Return the (X, Y) coordinate for the center point of the cell that contains the specified text.  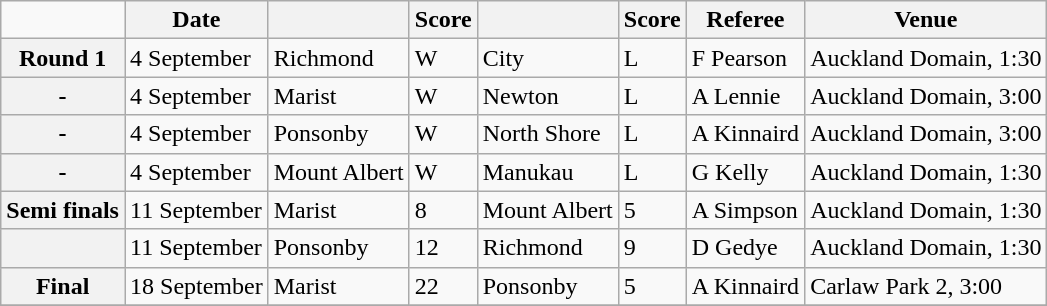
12 (443, 248)
F Pearson (745, 58)
Round 1 (63, 58)
Date (196, 20)
Venue (926, 20)
9 (652, 248)
G Kelly (745, 172)
City (548, 58)
8 (443, 210)
North Shore (548, 134)
A Lennie (745, 96)
Referee (745, 20)
D Gedye (745, 248)
Carlaw Park 2, 3:00 (926, 286)
22 (443, 286)
A Simpson (745, 210)
Manukau (548, 172)
Newton (548, 96)
Semi finals (63, 210)
Final (63, 286)
18 September (196, 286)
